For the text-containing cell, return its midpoint in (x, y) coordinate format. 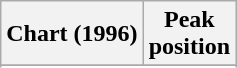
Chart (1996) (72, 34)
Peakposition (189, 34)
